Return (X, Y) of the center of cell containing provided text 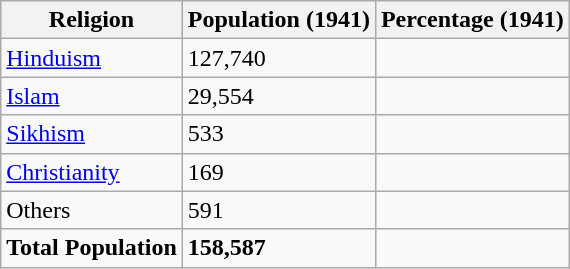
Islam (92, 96)
29,554 (278, 96)
Population (1941) (278, 20)
Religion (92, 20)
169 (278, 172)
Percentage (1941) (472, 20)
Total Population (92, 248)
Sikhism (92, 134)
158,587 (278, 248)
Christianity (92, 172)
591 (278, 210)
127,740 (278, 58)
Others (92, 210)
Hinduism (92, 58)
533 (278, 134)
